Locate the cell with the specified text and output its [X, Y] center coordinate. 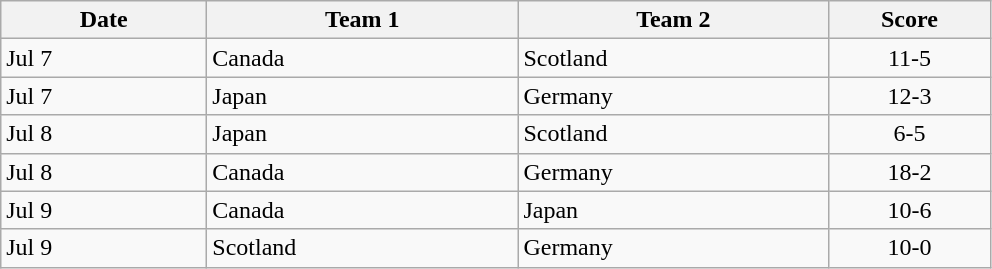
11-5 [910, 58]
Score [910, 20]
18-2 [910, 172]
Team 1 [362, 20]
Date [104, 20]
10-6 [910, 210]
Team 2 [674, 20]
10-0 [910, 248]
6-5 [910, 134]
12-3 [910, 96]
